Locate the cell with the specified text and output its [x, y] center coordinate. 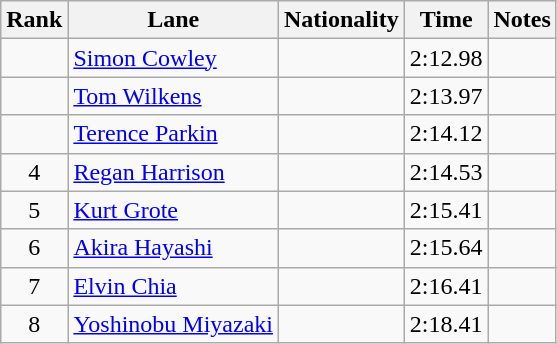
4 [34, 172]
Kurt Grote [174, 210]
Akira Hayashi [174, 248]
2:14.12 [446, 134]
2:15.41 [446, 210]
5 [34, 210]
Regan Harrison [174, 172]
Rank [34, 20]
Time [446, 20]
2:12.98 [446, 58]
Terence Parkin [174, 134]
2:15.64 [446, 248]
Nationality [341, 20]
Tom Wilkens [174, 96]
6 [34, 248]
Notes [522, 20]
Elvin Chia [174, 286]
2:18.41 [446, 324]
2:16.41 [446, 286]
2:14.53 [446, 172]
2:13.97 [446, 96]
Simon Cowley [174, 58]
Yoshinobu Miyazaki [174, 324]
8 [34, 324]
7 [34, 286]
Lane [174, 20]
